Detect which cell encompasses the target text, then output its (x, y) center coordinate. 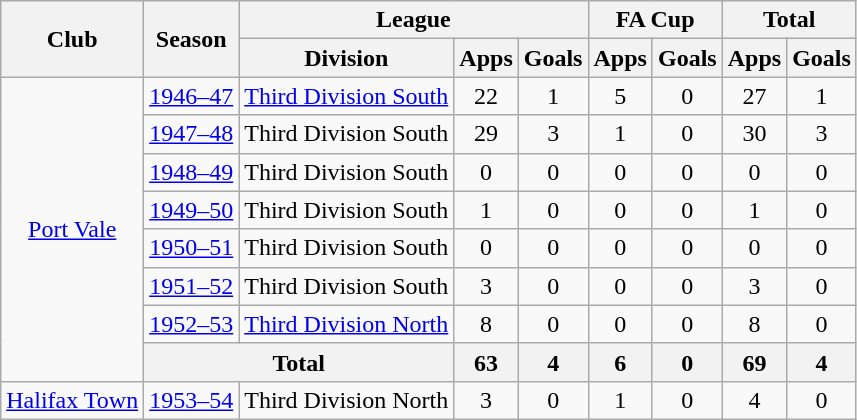
Club (72, 39)
1951–52 (192, 286)
Port Vale (72, 229)
Halifax Town (72, 400)
1953–54 (192, 400)
1948–49 (192, 172)
Division (346, 58)
FA Cup (655, 20)
29 (486, 134)
22 (486, 96)
League (414, 20)
6 (620, 362)
1949–50 (192, 210)
1950–51 (192, 248)
69 (754, 362)
27 (754, 96)
Season (192, 39)
5 (620, 96)
1946–47 (192, 96)
63 (486, 362)
1952–53 (192, 324)
30 (754, 134)
1947–48 (192, 134)
